Locate the cell with the specified text and output its [X, Y] center coordinate. 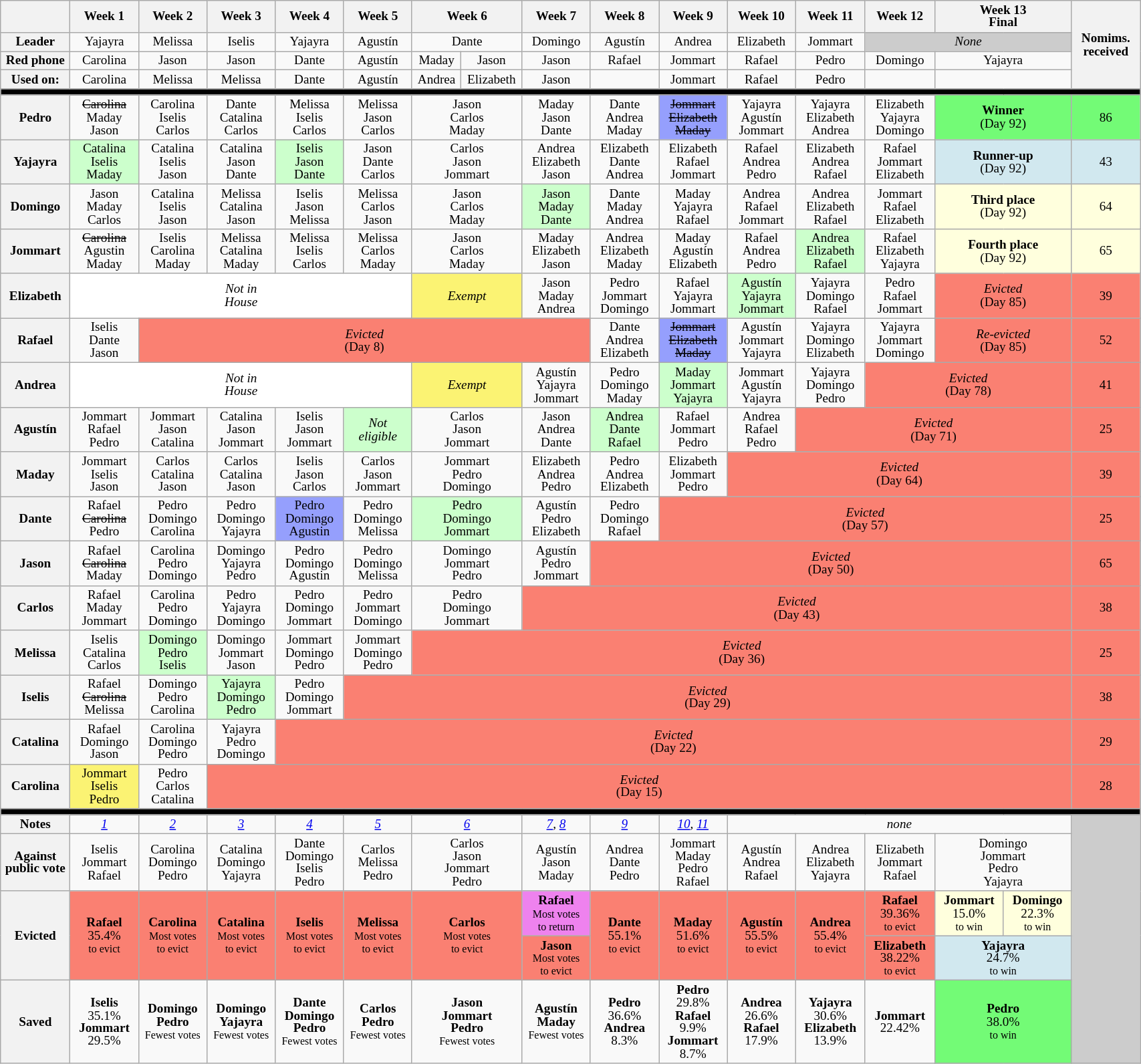
YajayraAgustínJommart [761, 118]
29 [1106, 742]
Rafael39.36%to evict [900, 913]
ElizabethAndreaRafael [830, 162]
CatalinaDomingoYajayra [241, 862]
PedroDomingoYajayra [241, 519]
PedroAndreaElizabeth [624, 475]
RafaelCarolinaMelissa [104, 698]
Jommart15.0%to win [969, 913]
ElizabethJommartPedro [693, 475]
JasonJommartPedroFewest votes [467, 1022]
9 [624, 824]
JommartRafaelPedro [104, 429]
Notes [35, 824]
Rafael35.4%to evict [104, 936]
JasonAndreaDante [556, 429]
AgustínAndreaRafael [761, 862]
MelissaCatalinaMaday [241, 251]
4 [309, 824]
DanteCatalinaCarlos [241, 118]
none [900, 824]
JasonMadayAndrea [556, 295]
Week 6 [467, 17]
28 [1106, 786]
JasonMadayCarlos [104, 207]
CarlosMelissaPedro [378, 862]
JasonMost votesto evict [556, 958]
IselisMost votesto evict [309, 936]
IselisJasonDante [309, 162]
AgustínMadayFewest votes [556, 1022]
Elizabeth38.22%to evict [900, 958]
DomingoPedroCarolina [172, 698]
MelissaMost votesto evict [378, 936]
JommartAgustínYajayra [761, 385]
DomingoJommartPedroYajayra [1003, 862]
YajayraJommartDomingo [900, 341]
10, 11 [693, 824]
AndreaElizabethJason [556, 162]
Iselis35.1%Jommart29.5% [104, 1022]
JommartIselisJason [104, 475]
Evicted(Day 85) [1003, 295]
CarlosJasonJommartPedro [467, 862]
Week 9 [693, 17]
Jommart22.42% [900, 1022]
Evicted(Day 71) [933, 429]
DanteAndreaElizabeth [624, 341]
ElizabethAndreaPedro [556, 475]
MadayJasonDante [556, 118]
YajayraElizabethAndrea [830, 118]
JommartRafaelElizabeth [900, 207]
52 [1106, 341]
DomingoJommartPedro [467, 563]
DanteAndreaMaday [624, 118]
Used on: [35, 80]
RafaelCarolinaMaday [104, 563]
Domingo22.3%to win [1037, 913]
CarolinaIselisCarlos [172, 118]
IselisDanteJason [104, 341]
Andrea55.4%to evict [830, 936]
CarolinaMost votesto evict [172, 936]
Evicted(Day 57) [865, 519]
Yajayra30.6%Elizabeth13.9% [830, 1022]
PedroCarlosCatalina [172, 786]
Week 7 [556, 17]
DanteDomingoIselisPedro [309, 862]
Runner-up(Day 92) [1003, 162]
MelissaCarlosJason [378, 207]
64 [1106, 207]
Week 10 [761, 17]
DomingoYajayraPedro [241, 563]
PedroYajayraDomingo [241, 608]
Evicted(Day 36) [742, 652]
Week 8 [624, 17]
Againstpublic vote [35, 862]
Fourth place(Day 92) [1003, 251]
Week 1 [104, 17]
JasonDanteCarlos [378, 162]
IselisCatalinaCarlos [104, 652]
IselisJasonJommart [309, 429]
IselisJasonMelissa [309, 207]
86 [1106, 118]
AndreaDantePedro [624, 862]
Yajayra24.7%to win [1003, 958]
YajayraDomingoElizabeth [830, 341]
ElizabethDanteAndrea [624, 162]
ElizabethJommartRafael [900, 862]
6 [467, 824]
Week 2 [172, 17]
Evicted(Day 43) [797, 608]
DanteDomingoPedroFewest votes [309, 1022]
CatalinaJasonJommart [241, 429]
PedroDomingoCarolina [172, 519]
RafaelJommartElizabeth [900, 162]
AndreaElizabethMaday [624, 251]
Carlos [35, 608]
Pedro36.6%Andrea8.3% [624, 1022]
IselisJommartRafael [104, 862]
Week 5 [378, 17]
Evicted(Day 15) [639, 786]
Noteligible [378, 429]
DomingoJommartJason [241, 652]
7, 8 [556, 824]
Re-evicted(Day 85) [1003, 341]
Evicted(Day 22) [674, 742]
2 [172, 824]
Evicted [35, 936]
AndreaRafaelJommart [761, 207]
Leader [35, 41]
AgustínPedroJommart [556, 563]
Agustín55.5%to evict [761, 936]
Dante55.1%to evict [624, 936]
CarolinaAgustinMaday [104, 251]
Week 4 [309, 17]
Andrea26.6%Rafael17.9% [761, 1022]
DomingoPedroFewest votes [172, 1022]
Winner(Day 92) [1003, 118]
AgustínPedroElizabeth [556, 519]
MelissaCarlosMaday [378, 251]
CarolinaMadayJason [104, 118]
5 [378, 824]
CarlosMost votesto evict [467, 936]
RafaelDomingoJason [104, 742]
RafaelJommartPedro [693, 429]
CatalinaMost votesto evict [241, 936]
YajayraDomingoRafael [830, 295]
CatalinaIselisMaday [104, 162]
43 [1106, 162]
Evicted(Day 50) [831, 563]
DomingoPedroIselis [172, 652]
RafaelYajayraJommart [693, 295]
Week 3 [241, 17]
Saved [35, 1022]
MadayYajayraRafael [693, 207]
None [968, 41]
Maday51.6%to evict [693, 936]
Third place(Day 92) [1003, 207]
ElizabethYajayraDomingo [900, 118]
Pedro38.0%to win [1003, 1022]
AndreaElizabethYajayra [830, 862]
Evicted(Day 29) [707, 698]
Evicted(Day 8) [364, 341]
RafaelCarolinaPedro [104, 519]
AgustínJasonMaday [556, 862]
Week 13Final [1003, 17]
AgustínJommartYajayra [761, 341]
MadayElizabethJason [556, 251]
PedroDomingoRafael [624, 519]
IselisCarolinaMaday [172, 251]
PedroRafaelJommart [900, 295]
MelissaCatalinaJason [241, 207]
MadayAgustínElizabeth [693, 251]
JommartMadayPedroRafael [693, 862]
YajayraPedroDomingo [241, 742]
JasonMadayDante [556, 207]
JommartIselisPedro [104, 786]
41 [1106, 385]
RafaelMost votesto return [556, 913]
RafaelElizabethYajayra [900, 251]
Pedro29.8%Rafael9.9%Jommart8.7% [693, 1022]
JommartJasonCatalina [172, 429]
Week 12 [900, 17]
3 [241, 824]
CarlosPedroFewest votes [378, 1022]
Red phone [35, 60]
Catalina [35, 742]
MadayJommartYajayra [693, 385]
1 [104, 824]
Nomims.received [1106, 45]
CatalinaJasonDante [241, 162]
Evicted(Day 78) [968, 385]
AndreaDanteRafael [624, 429]
AndreaRafaelPedro [761, 429]
JommartPedroDomingo [467, 475]
ElizabethRafaelJommart [693, 162]
IselisJasonCarlos [309, 475]
Evicted(Day 64) [900, 475]
DomingoYajayraFewest votes [241, 1022]
RafaelMadayJommart [104, 608]
PedroDomingoMaday [624, 385]
MelissaJasonCarlos [378, 118]
Week 11 [830, 17]
DanteMadayAndrea [624, 207]
